Determine the (x, y) coordinate at the center of the cell enclosing the given text.  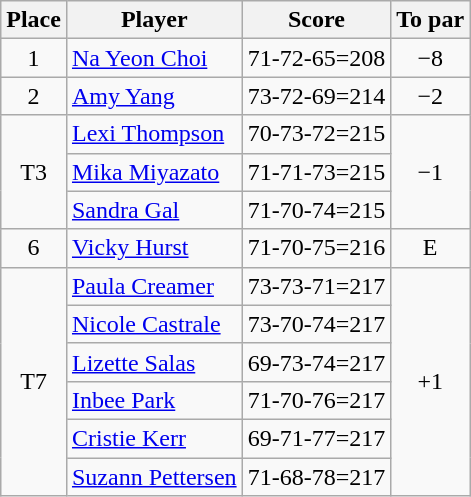
71-71-73=215 (316, 172)
73-73-71=217 (316, 286)
Na Yeon Choi (154, 58)
71-70-75=216 (316, 248)
Score (316, 20)
Lizette Salas (154, 362)
71-70-74=215 (316, 210)
T7 (34, 381)
+1 (430, 381)
Nicole Castrale (154, 324)
69-71-77=217 (316, 438)
6 (34, 248)
Player (154, 20)
Amy Yang (154, 96)
70-73-72=215 (316, 134)
73-70-74=217 (316, 324)
Sandra Gal (154, 210)
Lexi Thompson (154, 134)
Inbee Park (154, 400)
69-73-74=217 (316, 362)
73-72-69=214 (316, 96)
71-68-78=217 (316, 477)
71-70-76=217 (316, 400)
−2 (430, 96)
71-72-65=208 (316, 58)
Place (34, 20)
1 (34, 58)
Paula Creamer (154, 286)
−1 (430, 172)
Mika Miyazato (154, 172)
−8 (430, 58)
Cristie Kerr (154, 438)
Vicky Hurst (154, 248)
To par (430, 20)
2 (34, 96)
T3 (34, 172)
Suzann Pettersen (154, 477)
E (430, 248)
